For the text-containing cell, return its midpoint in (X, Y) coordinate format. 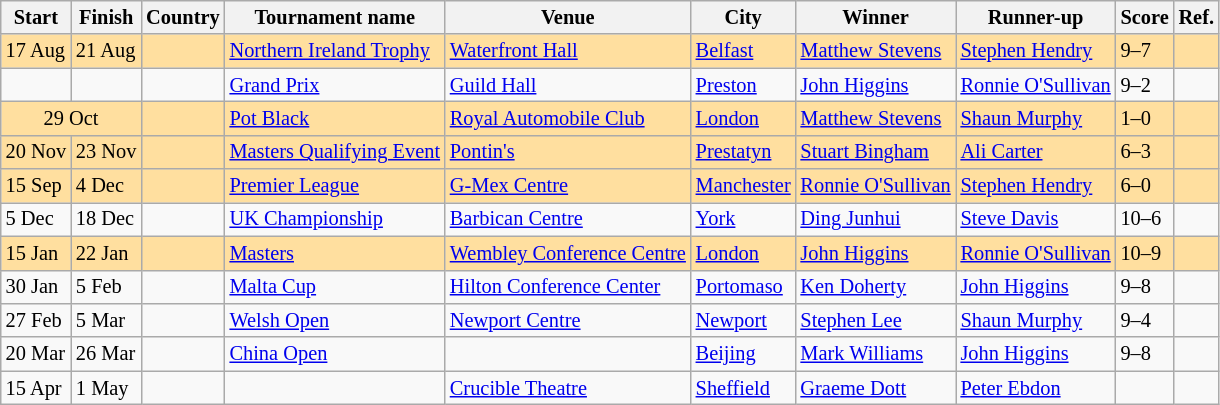
Country (182, 17)
Beijing (744, 354)
9–2 (1145, 85)
China Open (335, 354)
Ding Junhui (876, 219)
Preston (744, 85)
5 Mar (106, 320)
Venue (568, 17)
Newport Centre (568, 320)
Welsh Open (335, 320)
Ali Carter (1036, 152)
29 Oct (72, 118)
Pot Black (335, 118)
Prestatyn (744, 152)
Malta Cup (335, 287)
9–4 (1145, 320)
Belfast (744, 51)
Barbican Centre (568, 219)
Sheffield (744, 388)
Portomaso (744, 287)
Northern Ireland Trophy (335, 51)
Stuart Bingham (876, 152)
Masters Qualifying Event (335, 152)
Grand Prix (335, 85)
York (744, 219)
30 Jan (36, 287)
UK Championship (335, 219)
Winner (876, 17)
Tournament name (335, 17)
18 Dec (106, 219)
Ref. (1196, 17)
15 Jan (36, 253)
Runner-up (1036, 17)
27 Feb (36, 320)
1–0 (1145, 118)
Newport (744, 320)
G-Mex Centre (568, 186)
1 May (106, 388)
4 Dec (106, 186)
21 Aug (106, 51)
Start (36, 17)
26 Mar (106, 354)
Hilton Conference Center (568, 287)
Score (1145, 17)
City (744, 17)
Premier League (335, 186)
10–9 (1145, 253)
6–3 (1145, 152)
Mark Williams (876, 354)
Guild Hall (568, 85)
Ken Doherty (876, 287)
23 Nov (106, 152)
20 Nov (36, 152)
Masters (335, 253)
Steve Davis (1036, 219)
Royal Automobile Club (568, 118)
17 Aug (36, 51)
6–0 (1145, 186)
Crucible Theatre (568, 388)
5 Dec (36, 219)
Stephen Lee (876, 320)
Peter Ebdon (1036, 388)
Graeme Dott (876, 388)
5 Feb (106, 287)
20 Mar (36, 354)
Manchester (744, 186)
Pontin's (568, 152)
15 Apr (36, 388)
9–7 (1145, 51)
Finish (106, 17)
22 Jan (106, 253)
Waterfront Hall (568, 51)
10–6 (1145, 219)
15 Sep (36, 186)
Wembley Conference Centre (568, 253)
